Output the (x, y) coordinate of the center of the cell containing the given text.  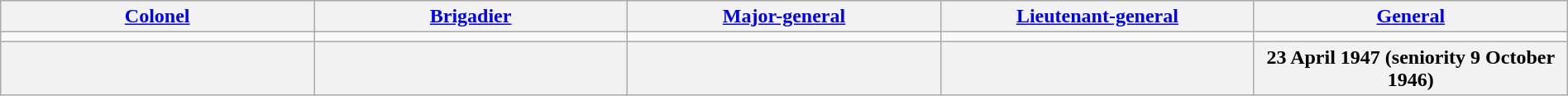
Major-general (784, 17)
Colonel (157, 17)
General (1411, 17)
Brigadier (471, 17)
Lieutenant-general (1097, 17)
23 April 1947 (seniority 9 October 1946) (1411, 68)
